Locate the cell with the specified text and output its (X, Y) center coordinate. 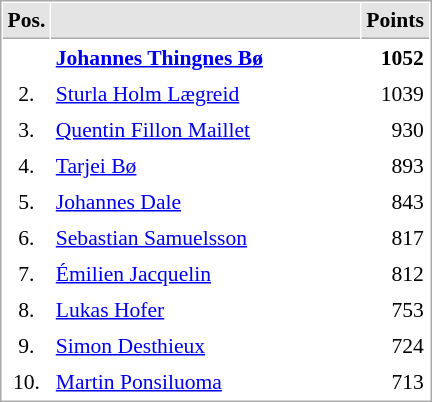
1039 (396, 93)
Tarjei Bø (206, 165)
7. (26, 273)
Sebastian Samuelsson (206, 237)
Pos. (26, 21)
753 (396, 309)
713 (396, 381)
Points (396, 21)
Johannes Thingnes Bø (206, 57)
Quentin Fillon Maillet (206, 129)
1052 (396, 57)
Émilien Jacquelin (206, 273)
893 (396, 165)
Lukas Hofer (206, 309)
Simon Desthieux (206, 345)
Sturla Holm Lægreid (206, 93)
812 (396, 273)
817 (396, 237)
5. (26, 201)
Martin Ponsiluoma (206, 381)
843 (396, 201)
10. (26, 381)
8. (26, 309)
9. (26, 345)
724 (396, 345)
930 (396, 129)
4. (26, 165)
3. (26, 129)
Johannes Dale (206, 201)
2. (26, 93)
6. (26, 237)
